Return (X, Y) of the center of cell containing provided text 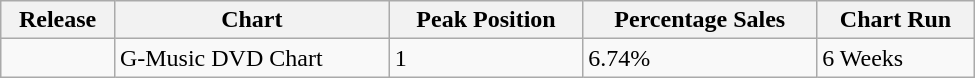
Release (58, 20)
Percentage Sales (700, 20)
6 Weeks (896, 58)
6.74% (700, 58)
Chart Run (896, 20)
1 (486, 58)
Peak Position (486, 20)
Chart (252, 20)
G-Music DVD Chart (252, 58)
